Pinpoint the cell where the given text exists, returning its (x, y) midpoint coordinate. 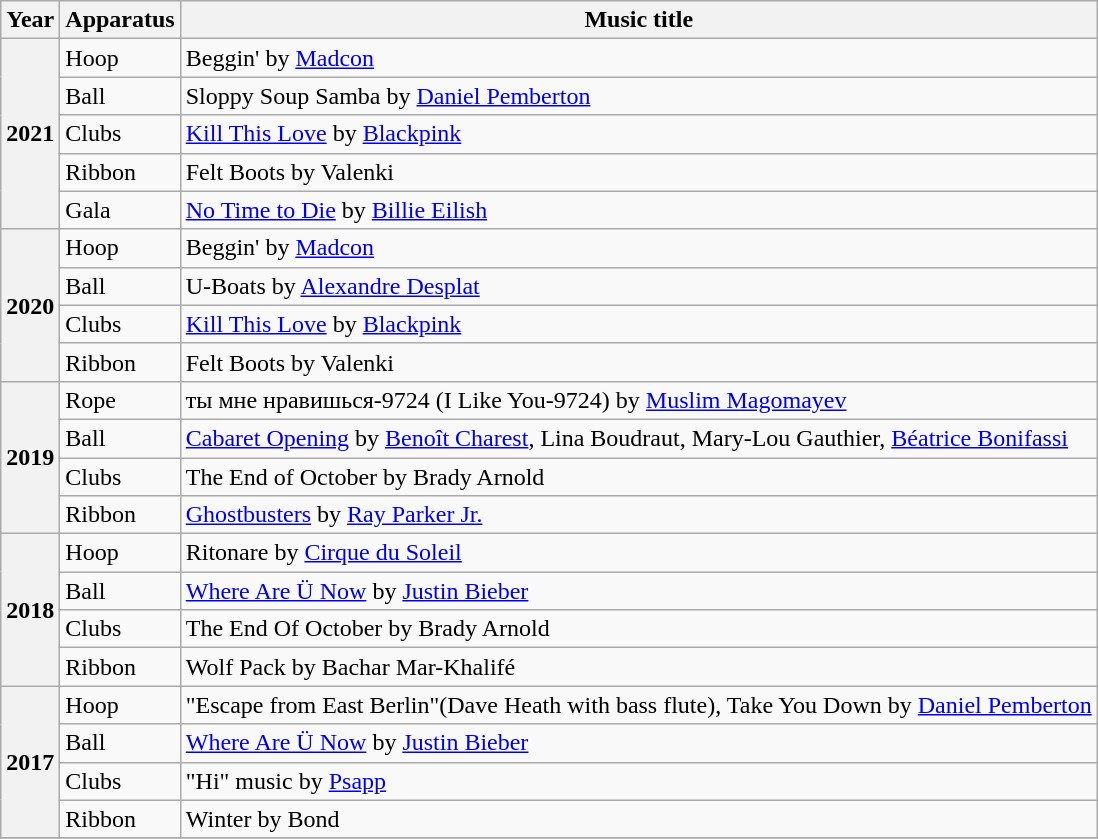
Wolf Pack by Bachar Mar-Khalifé (638, 667)
Music title (638, 20)
No Time to Die by Billie Eilish (638, 210)
Ritonare by Cirque du Soleil (638, 553)
The End Of October by Brady Arnold (638, 629)
Year (30, 20)
Gala (120, 210)
Sloppy Soup Samba by Daniel Pemberton (638, 96)
2017 (30, 762)
The End of October by Brady Arnold (638, 477)
Winter by Bond (638, 819)
Cabaret Opening by Benoît Charest, Lina Boudraut, Mary-Lou Gauthier, Béatrice Bonifassi (638, 438)
"Hi" music by Psapp (638, 781)
U-Boats by Alexandre Desplat (638, 286)
2020 (30, 305)
Rope (120, 400)
2019 (30, 457)
Ghostbusters by Ray Parker Jr. (638, 515)
2021 (30, 134)
ты мне нравишься-9724 (I Like You-9724) by Muslim Magomayev (638, 400)
"Escape from East Berlin"(Dave Heath with bass flute), Take You Down by Daniel Pemberton (638, 705)
Apparatus (120, 20)
2018 (30, 610)
